Return (X, Y) of the center of cell containing provided text 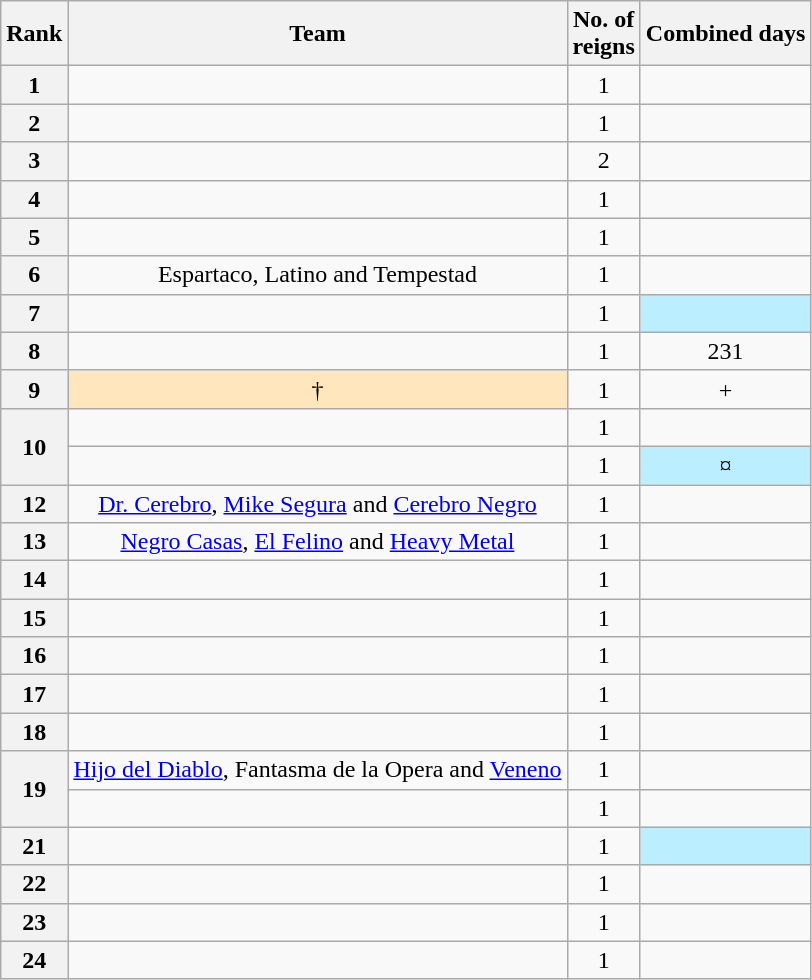
9 (34, 389)
7 (34, 313)
No. ofreigns (604, 34)
4 (34, 199)
¤ (725, 465)
† (318, 389)
24 (34, 960)
Dr. Cerebro, Mike Segura and Cerebro Negro (318, 503)
231 (725, 351)
12 (34, 503)
Team (318, 34)
3 (34, 161)
15 (34, 618)
Negro Casas, El Felino and Heavy Metal (318, 542)
10 (34, 446)
13 (34, 542)
5 (34, 237)
Rank (34, 34)
6 (34, 275)
Hijo del Diablo, Fantasma de la Opera and Veneno (318, 770)
16 (34, 656)
14 (34, 580)
Espartaco, Latino and Tempestad (318, 275)
21 (34, 846)
23 (34, 922)
8 (34, 351)
Combined days (725, 34)
17 (34, 694)
18 (34, 732)
+ (725, 389)
19 (34, 789)
22 (34, 884)
